Find where the given text appears and provide that cell's center as [X, Y] coordinate. 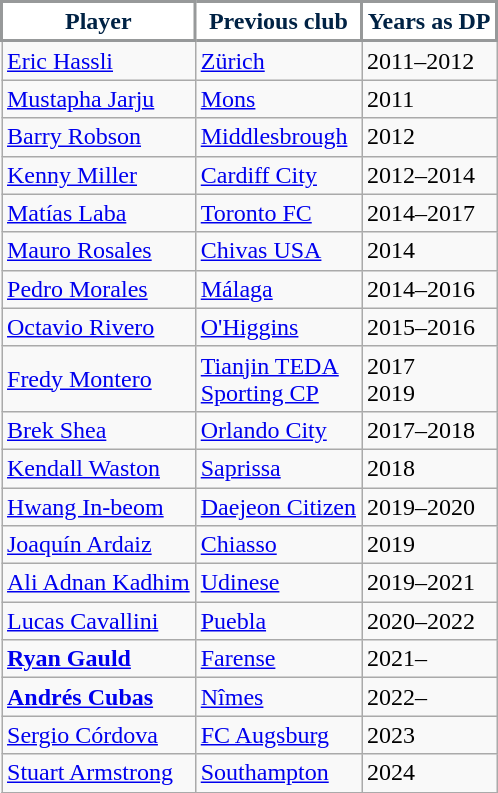
Toronto FC [278, 213]
2012 [430, 137]
Hwang In-beom [99, 507]
Octavio Rivero [99, 327]
2020–2022 [430, 621]
2011 [430, 99]
Andrés Cubas [99, 697]
Udinese [278, 583]
Málaga [278, 289]
20172019 [430, 378]
2014 [430, 251]
Barry Robson [99, 137]
2017–2018 [430, 430]
2021– [430, 659]
Orlando City [278, 430]
Years as DP [430, 22]
Cardiff City [278, 175]
2019 [430, 545]
Chivas USA [278, 251]
2012–2014 [430, 175]
Stuart Armstrong [99, 773]
2011–2012 [430, 60]
2019–2020 [430, 507]
Pedro Morales [99, 289]
Saprissa [278, 468]
2022– [430, 697]
Mons [278, 99]
Ryan Gauld [99, 659]
Lucas Cavallini [99, 621]
Tianjin TEDA Sporting CP [278, 378]
Matías Laba [99, 213]
FC Augsburg [278, 735]
2023 [430, 735]
Farense [278, 659]
Fredy Montero [99, 378]
Joaquín Ardaiz [99, 545]
Southampton [278, 773]
Brek Shea [99, 430]
2014–2017 [430, 213]
Ali Adnan Kadhim [99, 583]
Kenny Miller [99, 175]
Previous club [278, 22]
2014–2016 [430, 289]
Puebla [278, 621]
2018 [430, 468]
Middlesbrough [278, 137]
2019–2021 [430, 583]
Mustapha Jarju [99, 99]
Chiasso [278, 545]
Nîmes [278, 697]
O'Higgins [278, 327]
Mauro Rosales [99, 251]
Eric Hassli [99, 60]
Zürich [278, 60]
Player [99, 22]
Daejeon Citizen [278, 507]
Kendall Waston [99, 468]
2024 [430, 773]
2015–2016 [430, 327]
Sergio Córdova [99, 735]
